Identify which cell holds the provided text, then report its [X, Y] central coordinate. 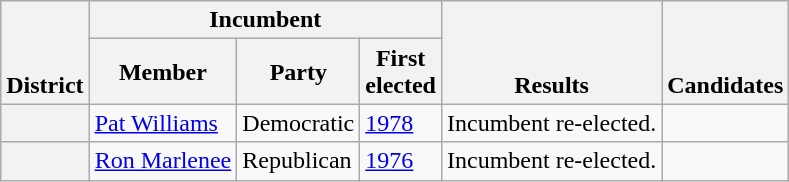
Member [163, 72]
Democratic [298, 123]
1978 [401, 123]
Party [298, 72]
Results [551, 52]
Ron Marlenee [163, 161]
1976 [401, 161]
Firstelected [401, 72]
Candidates [726, 52]
Republican [298, 161]
Pat Williams [163, 123]
Incumbent [265, 20]
District [45, 52]
